Find where the given text appears and provide that cell's center as [X, Y] coordinate. 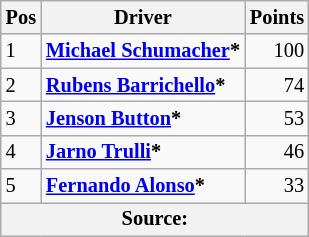
5 [21, 186]
Fernando Alonso* [143, 186]
2 [21, 85]
33 [277, 186]
Pos [21, 17]
74 [277, 85]
4 [21, 152]
46 [277, 152]
Points [277, 17]
Jenson Button* [143, 118]
Source: [155, 219]
3 [21, 118]
Jarno Trulli* [143, 152]
Driver [143, 17]
100 [277, 51]
53 [277, 118]
1 [21, 51]
Michael Schumacher* [143, 51]
Rubens Barrichello* [143, 85]
